Output the [x, y] coordinate of the center of the cell containing the given text.  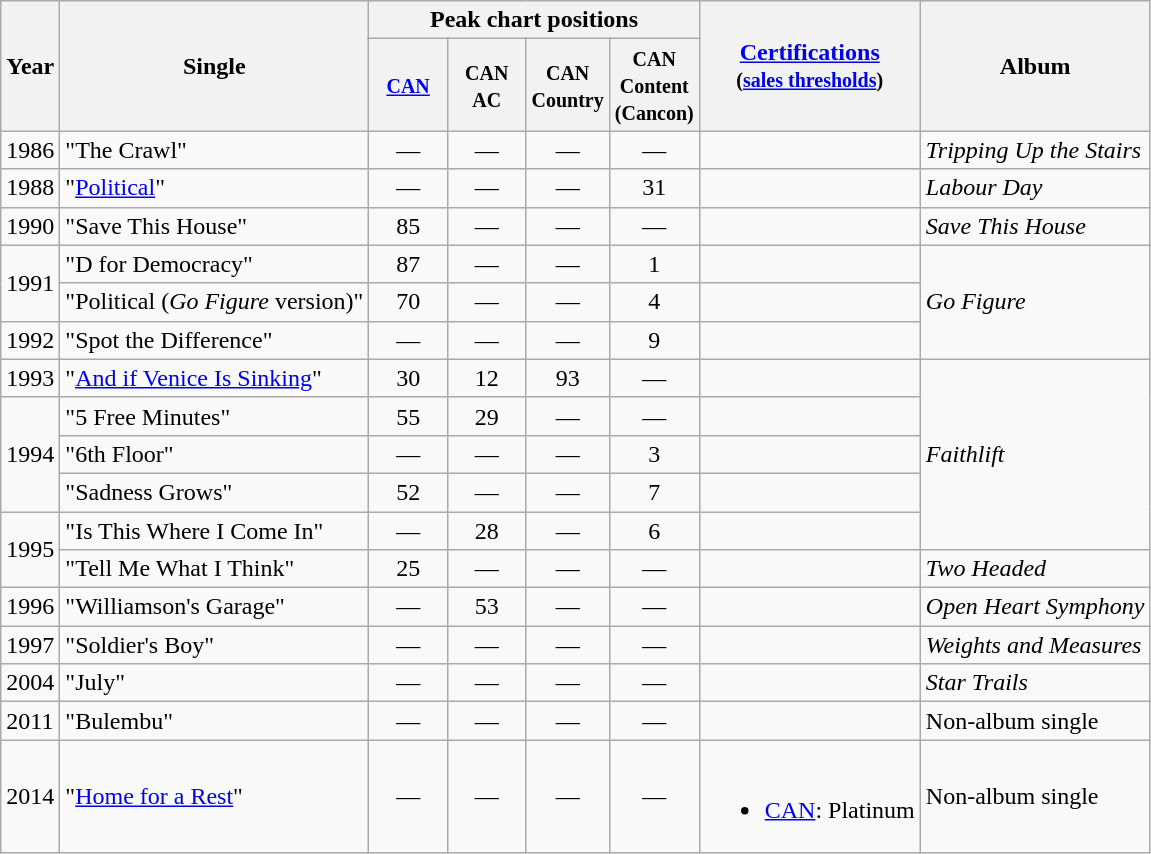
7 [654, 492]
28 [486, 531]
Certifications(sales thresholds) [810, 66]
Two Headed [1035, 569]
"Bulembu" [214, 721]
"D for Democracy" [214, 264]
Save This House [1035, 226]
CANContent(Cancon) [654, 85]
30 [408, 378]
"Spot the Difference" [214, 340]
Labour Day [1035, 188]
Single [214, 66]
31 [654, 188]
"The Crawl" [214, 150]
55 [408, 416]
"Home for a Rest" [214, 796]
25 [408, 569]
"Is This Where I Come In" [214, 531]
12 [486, 378]
Album [1035, 66]
Weights and Measures [1035, 645]
29 [486, 416]
53 [486, 607]
93 [568, 378]
1988 [30, 188]
1992 [30, 340]
CANCountry [568, 85]
Tripping Up the Stairs [1035, 150]
87 [408, 264]
4 [654, 302]
"Political" [214, 188]
CANAC [486, 85]
1991 [30, 283]
"5 Free Minutes" [214, 416]
1994 [30, 454]
1 [654, 264]
1986 [30, 150]
85 [408, 226]
Peak chart positions [534, 20]
1993 [30, 378]
9 [654, 340]
1995 [30, 550]
"Sadness Grows" [214, 492]
"Williamson's Garage" [214, 607]
"Save This House" [214, 226]
1997 [30, 645]
1996 [30, 607]
"July" [214, 683]
Open Heart Symphony [1035, 607]
"And if Venice Is Sinking" [214, 378]
CAN [408, 85]
1990 [30, 226]
2014 [30, 796]
CAN: Platinum [810, 796]
Go Figure [1035, 302]
Faithlift [1035, 454]
"6th Floor" [214, 454]
6 [654, 531]
2004 [30, 683]
"Tell Me What I Think" [214, 569]
2011 [30, 721]
"Soldier's Boy" [214, 645]
"Political (Go Figure version)" [214, 302]
70 [408, 302]
Star Trails [1035, 683]
52 [408, 492]
Year [30, 66]
3 [654, 454]
